Determine the (X, Y) coordinate at the center of the cell enclosing the given text.  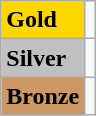
Bronze (43, 96)
Gold (43, 20)
Silver (43, 58)
